Find where the given text appears and provide that cell's center as (X, Y) coordinate. 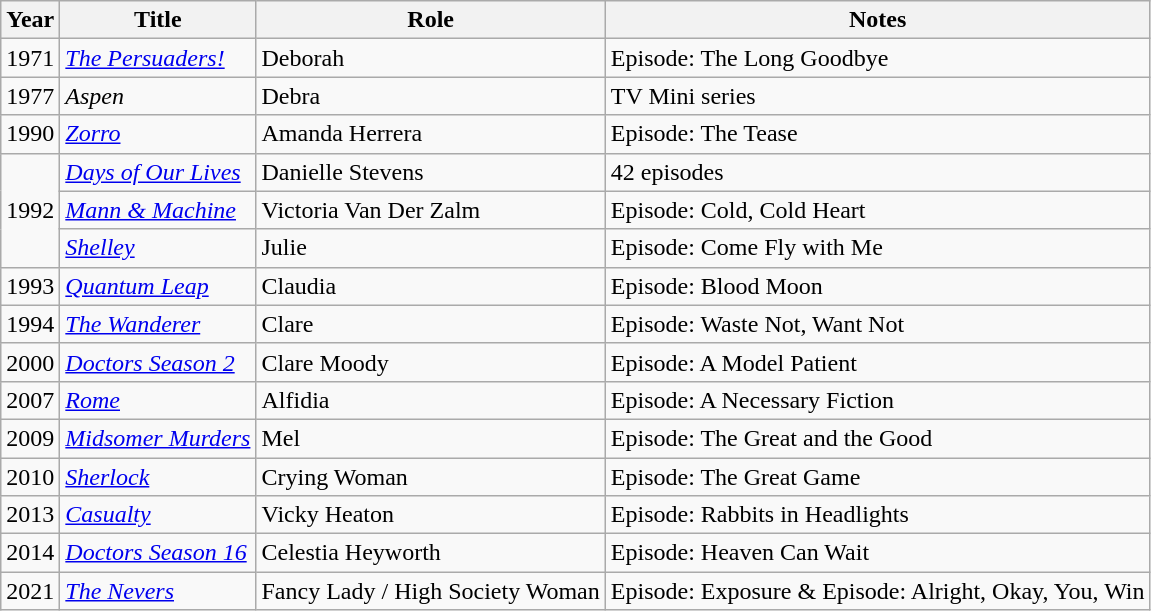
Danielle Stevens (430, 172)
Casualty (158, 515)
Aspen (158, 96)
2021 (30, 591)
Episode: The Tease (878, 134)
Clare (430, 324)
2009 (30, 438)
Amanda Herrera (430, 134)
TV Mini series (878, 96)
Clare Moody (430, 362)
The Nevers (158, 591)
Title (158, 20)
Role (430, 20)
1994 (30, 324)
Sherlock (158, 477)
Episode: Exposure & Episode: Alright, Okay, You, Win (878, 591)
Crying Woman (430, 477)
Days of Our Lives (158, 172)
1993 (30, 286)
Notes (878, 20)
Episode: The Great Game (878, 477)
Episode: Blood Moon (878, 286)
2010 (30, 477)
1971 (30, 58)
The Persuaders! (158, 58)
Year (30, 20)
2014 (30, 553)
2013 (30, 515)
Julie (430, 248)
Mel (430, 438)
Vicky Heaton (430, 515)
Doctors Season 16 (158, 553)
Episode: Cold, Cold Heart (878, 210)
Episode: A Necessary Fiction (878, 400)
Episode: Waste Not, Want Not (878, 324)
Fancy Lady / High Society Woman (430, 591)
Victoria Van Der Zalm (430, 210)
Alfidia (430, 400)
Claudia (430, 286)
Episode: The Great and the Good (878, 438)
Celestia Heyworth (430, 553)
Deborah (430, 58)
2000 (30, 362)
Mann & Machine (158, 210)
Episode: The Long Goodbye (878, 58)
The Wanderer (158, 324)
42 episodes (878, 172)
Episode: Rabbits in Headlights (878, 515)
2007 (30, 400)
Midsomer Murders (158, 438)
Episode: A Model Patient (878, 362)
Debra (430, 96)
1992 (30, 210)
1977 (30, 96)
Rome (158, 400)
Episode: Heaven Can Wait (878, 553)
Shelley (158, 248)
Zorro (158, 134)
Doctors Season 2 (158, 362)
1990 (30, 134)
Quantum Leap (158, 286)
Episode: Come Fly with Me (878, 248)
